Detect which cell encompasses the target text, then output its (X, Y) center coordinate. 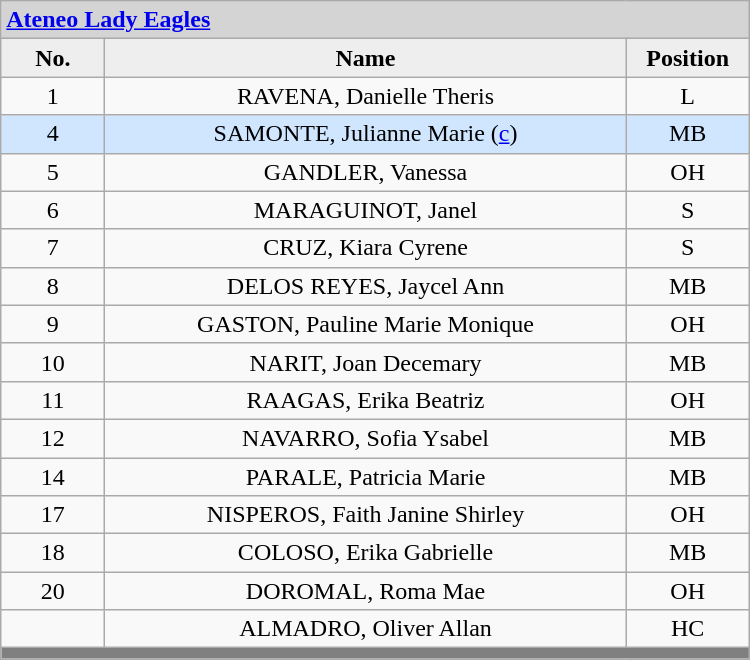
8 (53, 286)
Ateneo Lady Eagles (375, 20)
NISPEROS, Faith Janine Shirley (366, 515)
GANDLER, Vanessa (366, 172)
NARIT, Joan Decemary (366, 362)
5 (53, 172)
RAAGAS, Erika Beatriz (366, 400)
Position (688, 58)
4 (53, 134)
17 (53, 515)
SAMONTE, Julianne Marie (c) (366, 134)
PARALE, Patricia Marie (366, 477)
14 (53, 477)
No. (53, 58)
Name (366, 58)
7 (53, 248)
9 (53, 324)
GASTON, Pauline Marie Monique (366, 324)
6 (53, 210)
L (688, 96)
12 (53, 438)
10 (53, 362)
HC (688, 629)
20 (53, 591)
ALMADRO, Oliver Allan (366, 629)
1 (53, 96)
COLOSO, Erika Gabrielle (366, 553)
CRUZ, Kiara Cyrene (366, 248)
DOROMAL, Roma Mae (366, 591)
MARAGUINOT, Janel (366, 210)
11 (53, 400)
18 (53, 553)
RAVENA, Danielle Theris (366, 96)
NAVARRO, Sofia Ysabel (366, 438)
DELOS REYES, Jaycel Ann (366, 286)
